Output the (X, Y) coordinate of the center of the cell containing the given text.  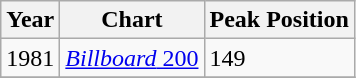
1981 (30, 58)
Billboard 200 (132, 58)
149 (279, 58)
Peak Position (279, 20)
Chart (132, 20)
Year (30, 20)
